Return the (x, y) coordinate for the center point of the cell that contains the specified text.  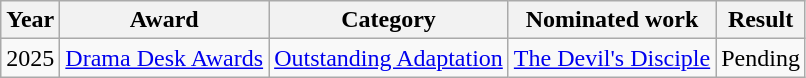
Year (30, 20)
Outstanding Adaptation (389, 58)
Drama Desk Awards (164, 58)
2025 (30, 58)
Nominated work (612, 20)
The Devil's Disciple (612, 58)
Category (389, 20)
Award (164, 20)
Result (761, 20)
Pending (761, 58)
